Output the (X, Y) coordinate of the center of the cell containing the given text.  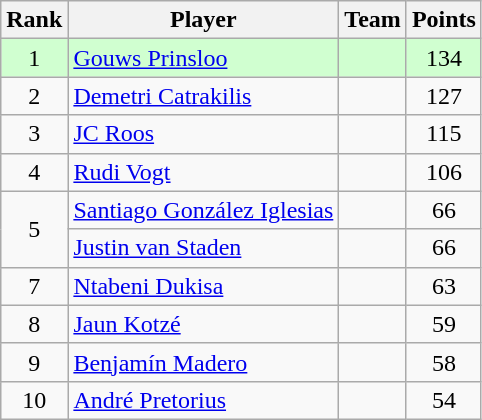
Benjamín Madero (204, 362)
8 (34, 324)
Demetri Catrakilis (204, 96)
59 (444, 324)
Player (204, 20)
63 (444, 286)
7 (34, 286)
Team (373, 20)
54 (444, 400)
Rudi Vogt (204, 172)
2 (34, 96)
58 (444, 362)
Gouws Prinsloo (204, 58)
Rank (34, 20)
Jaun Kotzé (204, 324)
115 (444, 134)
Ntabeni Dukisa (204, 286)
10 (34, 400)
134 (444, 58)
Points (444, 20)
3 (34, 134)
4 (34, 172)
JC Roos (204, 134)
Justin van Staden (204, 248)
1 (34, 58)
5 (34, 229)
9 (34, 362)
Santiago González Iglesias (204, 210)
André Pretorius (204, 400)
106 (444, 172)
127 (444, 96)
